Identify which cell holds the provided text, then report its (x, y) central coordinate. 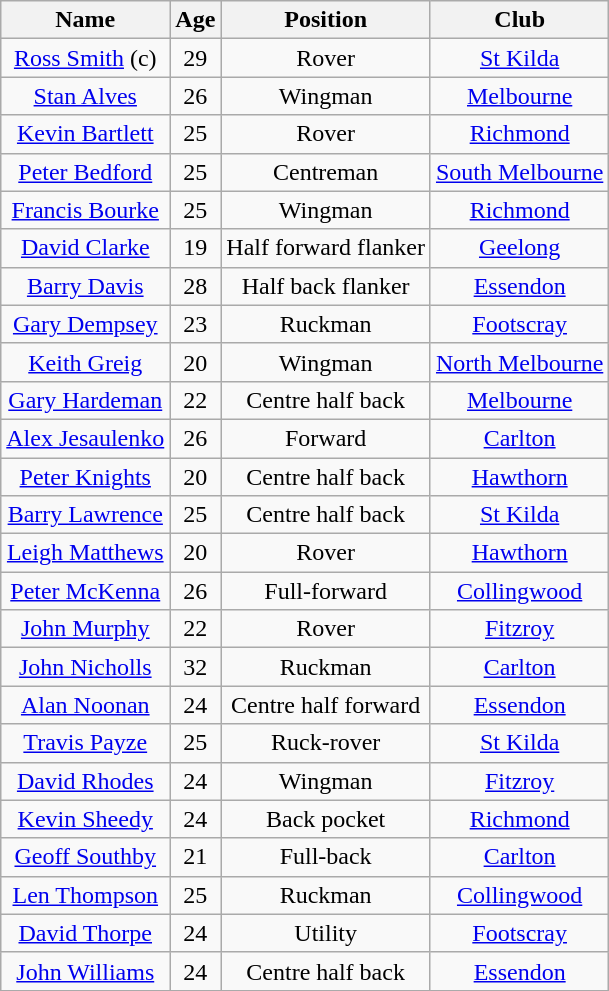
Ruck-rover (326, 743)
21 (196, 857)
Gary Hardeman (86, 400)
John Nicholls (86, 667)
Peter McKenna (86, 591)
Keith Greig (86, 362)
Alan Noonan (86, 705)
Gary Dempsey (86, 324)
David Thorpe (86, 933)
Age (196, 20)
Leigh Matthews (86, 553)
23 (196, 324)
John Williams (86, 971)
Back pocket (326, 819)
Kevin Bartlett (86, 134)
Geelong (519, 248)
Half back flanker (326, 286)
Travis Payze (86, 743)
David Rhodes (86, 781)
Utility (326, 933)
Francis Bourke (86, 210)
29 (196, 58)
Position (326, 20)
Len Thompson (86, 895)
Centreman (326, 172)
Full-forward (326, 591)
Ross Smith (c) (86, 58)
Full-back (326, 857)
North Melbourne (519, 362)
Club (519, 20)
28 (196, 286)
19 (196, 248)
Peter Bedford (86, 172)
Geoff Southby (86, 857)
Peter Knights (86, 477)
Alex Jesaulenko (86, 438)
South Melbourne (519, 172)
Half forward flanker (326, 248)
Centre half forward (326, 705)
32 (196, 667)
Forward (326, 438)
Name (86, 20)
Barry Davis (86, 286)
Barry Lawrence (86, 515)
John Murphy (86, 629)
Stan Alves (86, 96)
David Clarke (86, 248)
Kevin Sheedy (86, 819)
